Extract the [x, y] coordinate from the center of the cell holding the provided text.  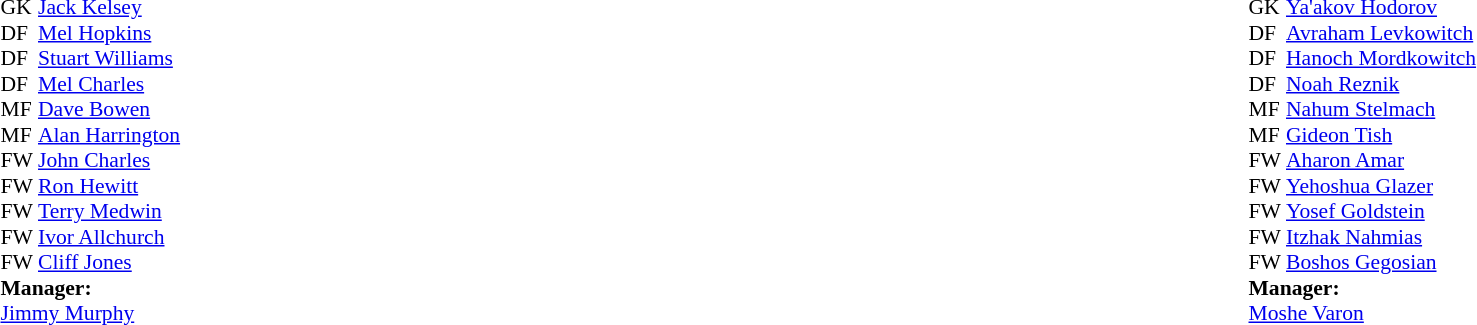
Dave Bowen [188, 109]
Ivor Allchurch [188, 237]
Ron Hewitt [188, 186]
Mel Charles [188, 84]
Mel Hopkins [188, 33]
Stuart Williams [188, 59]
Cliff Jones [188, 263]
Manager: [169, 288]
Alan Harrington [188, 135]
Terry Medwin [188, 211]
John Charles [188, 161]
